Identify which cell holds the provided text, then report its [X, Y] central coordinate. 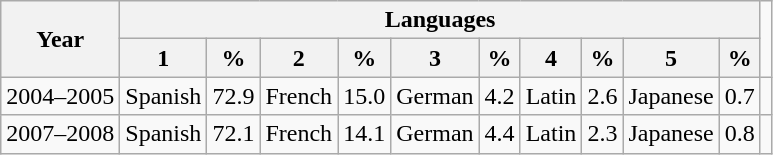
0.7 [740, 96]
3 [435, 58]
Languages [440, 20]
0.8 [740, 134]
15.0 [364, 96]
5 [671, 58]
2004–2005 [60, 96]
2.3 [602, 134]
2.6 [602, 96]
Year [60, 39]
72.1 [234, 134]
2007–2008 [60, 134]
14.1 [364, 134]
4.2 [500, 96]
4 [551, 58]
4.4 [500, 134]
2 [299, 58]
1 [164, 58]
72.9 [234, 96]
